Capture the cell that displays the provided text and extract its (x, y) central coordinate. 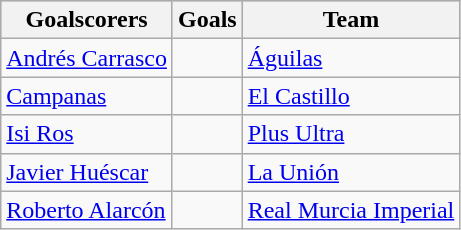
Javier Huéscar (87, 172)
Roberto Alarcón (87, 210)
Goalscorers (87, 20)
Andrés Carrasco (87, 58)
Team (351, 20)
Águilas (351, 58)
Real Murcia Imperial (351, 210)
Isi Ros (87, 134)
Plus Ultra (351, 134)
La Unión (351, 172)
Goals (207, 20)
Campanas (87, 96)
El Castillo (351, 96)
